Scan for the cell matching the given text and deliver its (X, Y) coordinate at center. 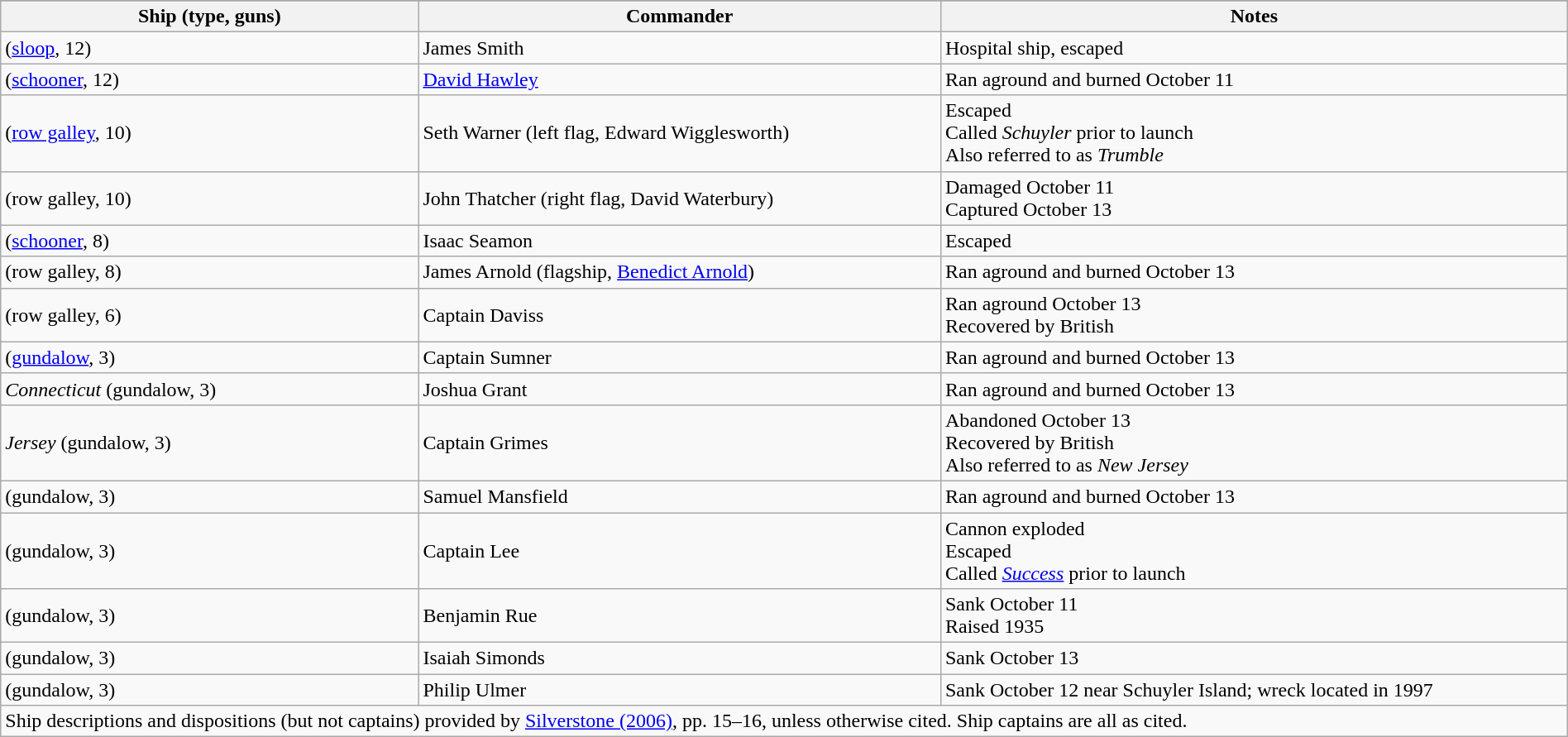
(row galley, 6) (210, 314)
Jersey (gundalow, 3) (210, 443)
Captain Sumner (680, 357)
Cannon explodedEscapedCalled Success prior to launch (1254, 551)
Joshua Grant (680, 389)
David Hawley (680, 79)
Hospital ship, escaped (1254, 48)
Sank October 11Raised 1935 (1254, 615)
Isaac Seamon (680, 241)
James Smith (680, 48)
Escaped (1254, 241)
Notes (1254, 17)
(sloop, 12) (210, 48)
(schooner, 12) (210, 79)
Captain Daviss (680, 314)
EscapedCalled Schuyler prior to launchAlso referred to as Trumble (1254, 133)
Commander (680, 17)
Captain Lee (680, 551)
John Thatcher (right flag, David Waterbury) (680, 199)
(schooner, 8) (210, 241)
Connecticut (gundalow, 3) (210, 389)
James Arnold (flagship, Benedict Arnold) (680, 272)
Captain Grimes (680, 443)
Samuel Mansfield (680, 496)
Sank October 12 near Schuyler Island; wreck located in 1997 (1254, 690)
Benjamin Rue (680, 615)
Sank October 13 (1254, 658)
Ran aground and burned October 11 (1254, 79)
(row galley, 8) (210, 272)
Philip Ulmer (680, 690)
Abandoned October 13Recovered by BritishAlso referred to as New Jersey (1254, 443)
Seth Warner (left flag, Edward Wigglesworth) (680, 133)
Ship (type, guns) (210, 17)
Ran aground October 13Recovered by British (1254, 314)
Isaiah Simonds (680, 658)
Damaged October 11Captured October 13 (1254, 199)
